Find where the given text appears and provide that cell's center as [X, Y] coordinate. 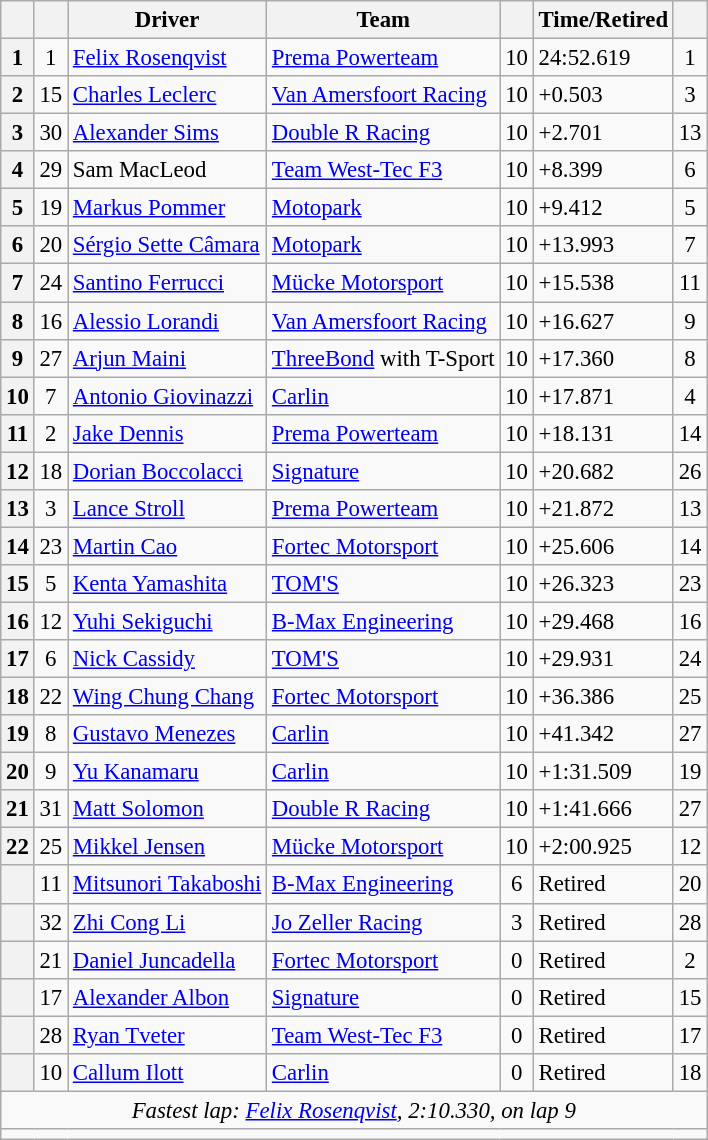
+1:31.509 [603, 772]
Charles Leclerc [168, 95]
+20.682 [603, 471]
+13.993 [603, 245]
+29.931 [603, 659]
Felix Rosenqvist [168, 58]
+41.342 [603, 734]
Matt Solomon [168, 809]
24:52.619 [603, 58]
Antonio Giovinazzi [168, 396]
Driver [168, 20]
Jo Zeller Racing [384, 922]
+1:41.666 [603, 809]
Mitsunori Takaboshi [168, 885]
Yu Kanamaru [168, 772]
Alexander Albon [168, 997]
+18.131 [603, 433]
ThreeBond with T-Sport [384, 358]
Kenta Yamashita [168, 584]
Daniel Juncadella [168, 960]
31 [50, 809]
+16.627 [603, 321]
+21.872 [603, 509]
Time/Retired [603, 20]
+2:00.925 [603, 847]
+15.538 [603, 283]
+36.386 [603, 697]
+29.468 [603, 621]
Markus Pommer [168, 208]
+17.360 [603, 358]
+26.323 [603, 584]
Wing Chung Chang [168, 697]
Alessio Lorandi [168, 321]
Lance Stroll [168, 509]
Santino Ferrucci [168, 283]
26 [690, 471]
Team [384, 20]
Yuhi Sekiguchi [168, 621]
Callum Ilott [168, 1073]
+25.606 [603, 546]
+8.399 [603, 170]
Jake Dennis [168, 433]
29 [50, 170]
Zhi Cong Li [168, 922]
Arjun Maini [168, 358]
Dorian Boccolacci [168, 471]
Nick Cassidy [168, 659]
Gustavo Menezes [168, 734]
Sérgio Sette Câmara [168, 245]
Alexander Sims [168, 133]
Ryan Tveter [168, 1035]
+0.503 [603, 95]
Martin Cao [168, 546]
Mikkel Jensen [168, 847]
+17.871 [603, 396]
32 [50, 922]
30 [50, 133]
Sam MacLeod [168, 170]
Fastest lap: Felix Rosenqvist, 2:10.330, on lap 9 [354, 1110]
+9.412 [603, 208]
+2.701 [603, 133]
